Identify which cell holds the provided text, then report its [X, Y] central coordinate. 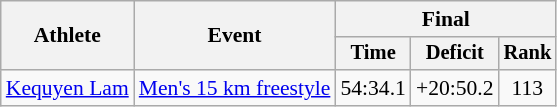
+20:50.2 [455, 88]
Men's 15 km freestyle [235, 88]
Final [446, 19]
54:34.1 [372, 88]
Time [372, 54]
Kequyen Lam [68, 88]
Rank [528, 54]
113 [528, 88]
Deficit [455, 54]
Event [235, 36]
Athlete [68, 36]
